Provide the [X, Y] coordinate of the cell's center where the given text is located.  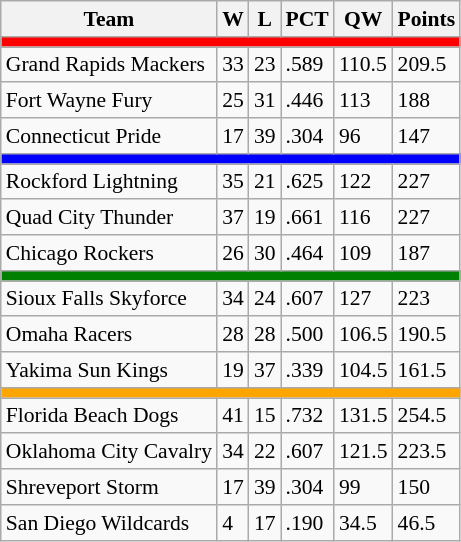
33 [233, 65]
.339 [308, 370]
116 [364, 218]
161.5 [427, 370]
Quad City Thunder [109, 218]
Fort Wayne Fury [109, 101]
113 [364, 101]
109 [364, 253]
254.5 [427, 416]
23 [265, 65]
W [233, 19]
30 [265, 253]
.661 [308, 218]
Grand Rapids Mackers [109, 65]
San Diego Wildcards [109, 523]
121.5 [364, 452]
26 [233, 253]
Florida Beach Dogs [109, 416]
Team [109, 19]
Rockford Lightning [109, 182]
188 [427, 101]
41 [233, 416]
Sioux Falls Skyforce [109, 299]
Omaha Racers [109, 335]
127 [364, 299]
150 [427, 487]
.500 [308, 335]
96 [364, 136]
.732 [308, 416]
106.5 [364, 335]
4 [233, 523]
.190 [308, 523]
Chicago Rockers [109, 253]
99 [364, 487]
.464 [308, 253]
Yakima Sun Kings [109, 370]
QW [364, 19]
122 [364, 182]
147 [427, 136]
.446 [308, 101]
24 [265, 299]
21 [265, 182]
L [265, 19]
Connecticut Pride [109, 136]
104.5 [364, 370]
223 [427, 299]
131.5 [364, 416]
15 [265, 416]
.589 [308, 65]
22 [265, 452]
110.5 [364, 65]
223.5 [427, 452]
31 [265, 101]
25 [233, 101]
.625 [308, 182]
35 [233, 182]
Points [427, 19]
PCT [308, 19]
34.5 [364, 523]
Oklahoma City Cavalry [109, 452]
46.5 [427, 523]
209.5 [427, 65]
Shreveport Storm [109, 487]
190.5 [427, 335]
187 [427, 253]
